Return (x, y) of the center of cell containing provided text 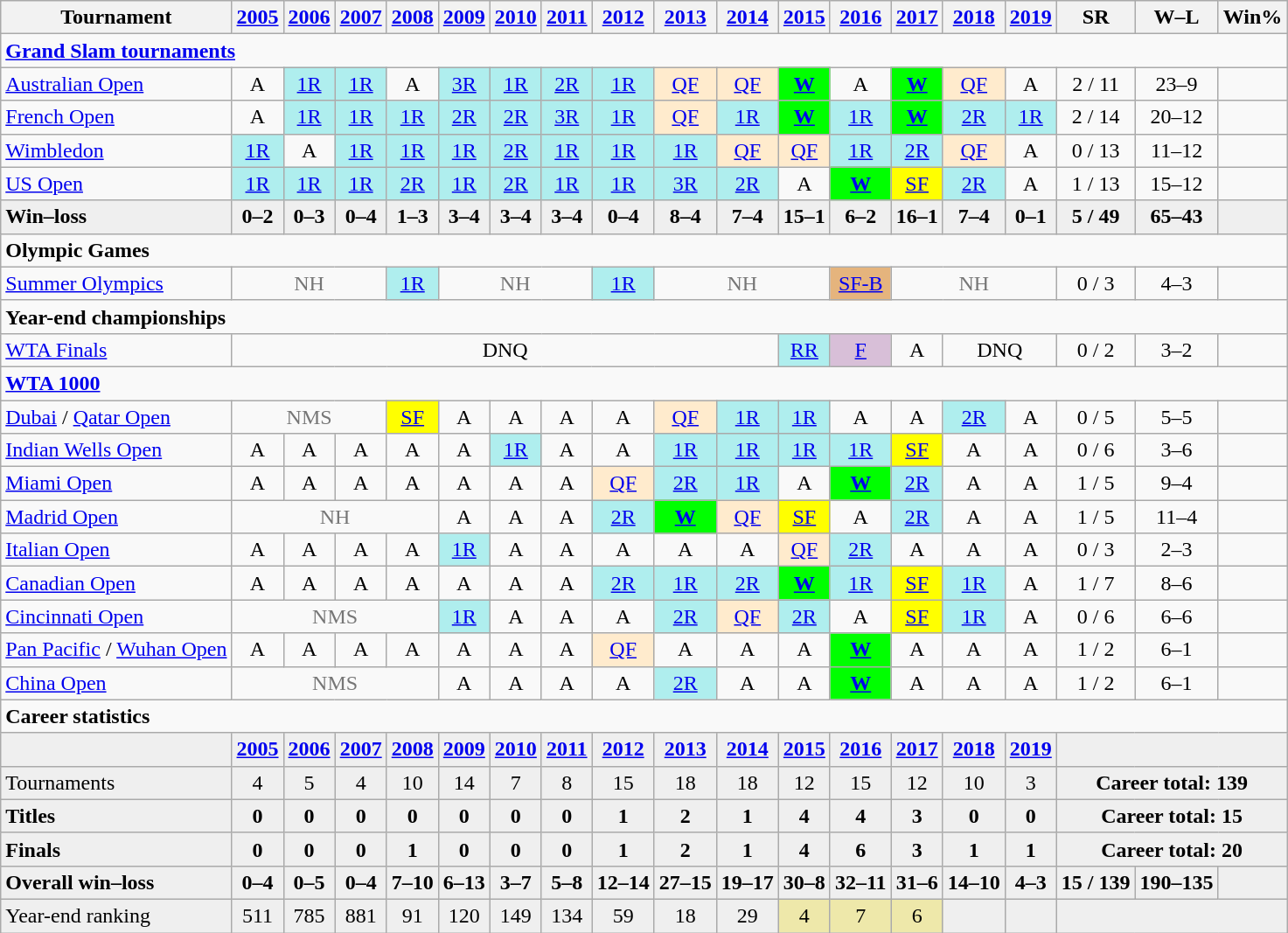
WTA Finals (116, 350)
W–L (1177, 17)
Year-end ranking (116, 916)
20–12 (1177, 117)
23–9 (1177, 84)
WTA 1000 (644, 383)
Dubai / Qatar Open (116, 417)
19–17 (747, 882)
5 / 49 (1096, 217)
9–4 (1177, 484)
F (860, 350)
1–3 (413, 217)
27–15 (686, 882)
Win% (1252, 17)
Italian Open (116, 550)
SF-B (860, 283)
1 / 7 (1096, 583)
15–1 (804, 217)
15–12 (1177, 184)
Australian Open (116, 84)
8–4 (686, 217)
Grand Slam tournaments (644, 51)
0–5 (310, 882)
31–6 (916, 882)
Year-end championships (644, 317)
65–43 (1177, 217)
Tournaments (116, 783)
US Open (116, 184)
China Open (116, 683)
Overall win–loss (116, 882)
11–12 (1177, 150)
6–6 (1177, 616)
Olympic Games (644, 250)
30–8 (804, 882)
511 (257, 916)
2 / 11 (1096, 84)
SR (1096, 17)
0–1 (1030, 217)
Career total: 20 (1172, 849)
Wimbledon (116, 150)
8–6 (1177, 583)
91 (413, 916)
Career statistics (644, 716)
0 / 13 (1096, 150)
785 (310, 916)
French Open (116, 117)
5 (310, 783)
Canadian Open (116, 583)
Career total: 139 (1172, 783)
2 / 14 (1096, 117)
Career total: 15 (1172, 816)
Pan Pacific / Wuhan Open (116, 650)
Cincinnati Open (116, 616)
Indian Wells Open (116, 450)
134 (567, 916)
29 (747, 916)
8 (567, 783)
Madrid Open (116, 517)
3–7 (516, 882)
5–8 (567, 882)
1 / 13 (1096, 184)
3–6 (1177, 450)
32–11 (860, 882)
881 (360, 916)
RR (804, 350)
Tournament (116, 17)
14 (463, 783)
Titles (116, 816)
0–3 (310, 217)
0–2 (257, 217)
6–13 (463, 882)
7–10 (413, 882)
0 / 2 (1096, 350)
0 / 5 (1096, 417)
Summer Olympics (116, 283)
6–2 (860, 217)
149 (516, 916)
14–10 (974, 882)
12–14 (623, 882)
11–4 (1177, 517)
120 (463, 916)
2–3 (1177, 550)
Finals (116, 849)
190–135 (1177, 882)
16–1 (916, 217)
Win–loss (116, 217)
3–2 (1177, 350)
15 / 139 (1096, 882)
5–5 (1177, 417)
59 (623, 916)
Miami Open (116, 484)
